Return the (x, y) coordinate for the center point of the cell that contains the specified text.  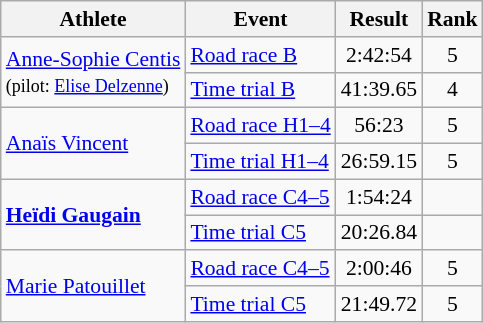
Result (379, 19)
41:39.65 (379, 90)
20:26.84 (379, 233)
Road race H1–4 (260, 126)
1:54:24 (379, 197)
Anaïs Vincent (94, 144)
Road race B (260, 55)
2:42:54 (379, 55)
4 (452, 90)
Time trial H1–4 (260, 162)
Athlete (94, 19)
2:00:46 (379, 269)
Anne-Sophie Centis(pilot: Elise Delzenne) (94, 72)
56:23 (379, 126)
Marie Patouillet (94, 286)
Time trial B (260, 90)
26:59.15 (379, 162)
Heïdi Gaugain (94, 214)
21:49.72 (379, 304)
Rank (452, 19)
Event (260, 19)
